Identify which cell holds the provided text, then report its (X, Y) central coordinate. 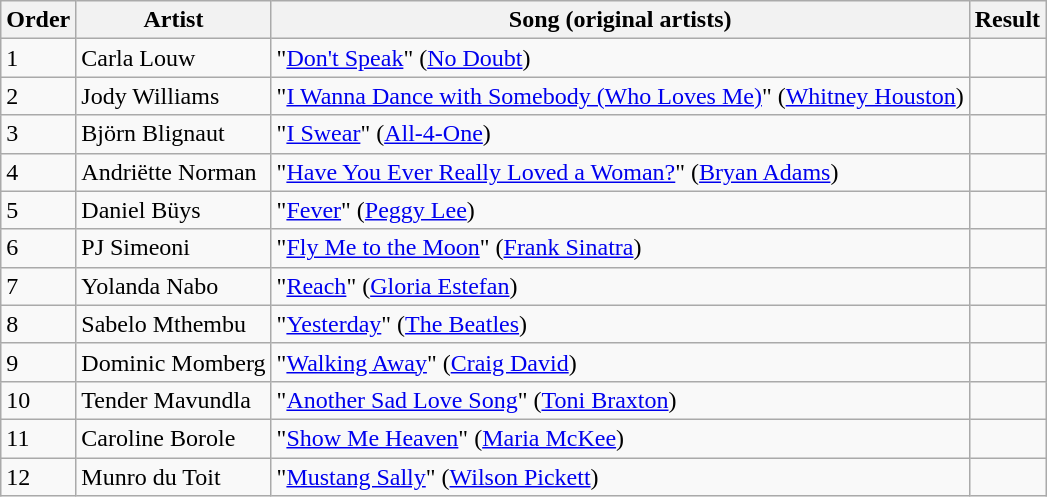
8 (38, 324)
1 (38, 58)
Andriëtte Norman (174, 172)
5 (38, 210)
Yolanda Nabo (174, 286)
"Don't Speak" (No Doubt) (620, 58)
Munro du Toit (174, 477)
"Fever" (Peggy Lee) (620, 210)
Jody Williams (174, 96)
Caroline Borole (174, 438)
Carla Louw (174, 58)
Björn Blignaut (174, 134)
Song (original artists) (620, 20)
Artist (174, 20)
Daniel Büys (174, 210)
Dominic Momberg (174, 362)
Result (1007, 20)
2 (38, 96)
PJ Simeoni (174, 248)
3 (38, 134)
Order (38, 20)
"Another Sad Love Song" (Toni Braxton) (620, 400)
"Have You Ever Really Loved a Woman?" (Bryan Adams) (620, 172)
4 (38, 172)
6 (38, 248)
"I Swear" (All-4-One) (620, 134)
"Show Me Heaven" (Maria McKee) (620, 438)
"Yesterday" (The Beatles) (620, 324)
10 (38, 400)
12 (38, 477)
"Fly Me to the Moon" (Frank Sinatra) (620, 248)
"I Wanna Dance with Somebody (Who Loves Me)" (Whitney Houston) (620, 96)
"Reach" (Gloria Estefan) (620, 286)
9 (38, 362)
7 (38, 286)
Tender Mavundla (174, 400)
Sabelo Mthembu (174, 324)
"Walking Away" (Craig David) (620, 362)
11 (38, 438)
"Mustang Sally" (Wilson Pickett) (620, 477)
